Detect which cell encompasses the target text, then output its (X, Y) center coordinate. 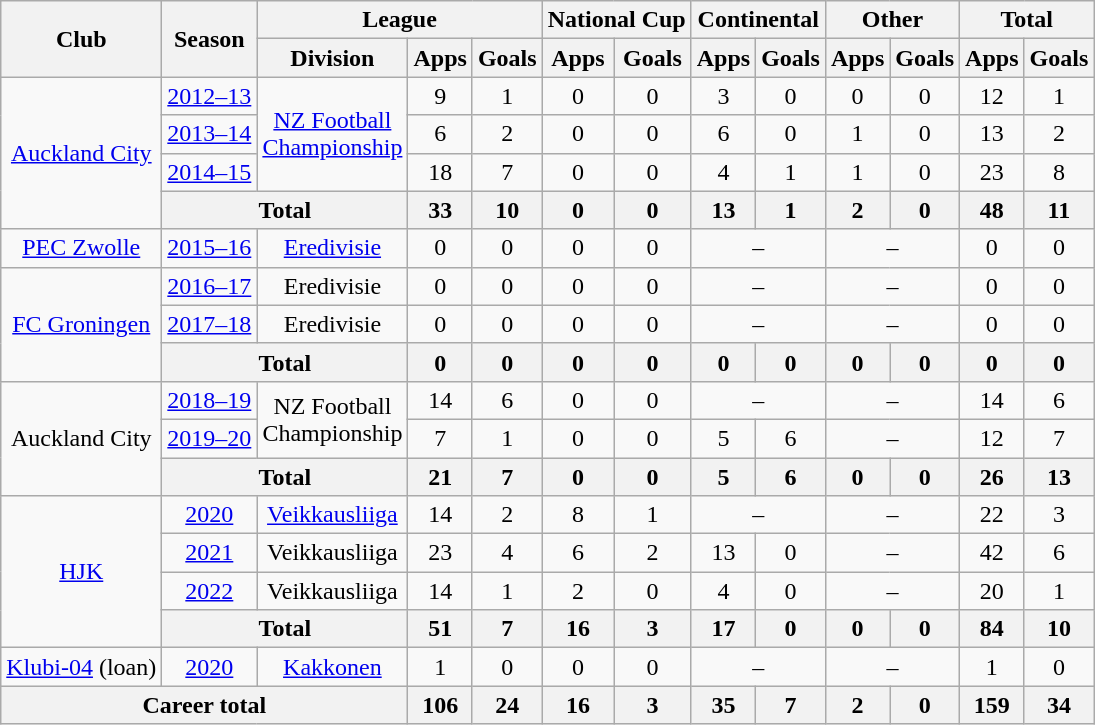
Klubi-04 (loan) (82, 667)
Division (332, 58)
35 (723, 705)
48 (992, 210)
106 (440, 705)
2021 (210, 553)
2022 (210, 591)
Club (82, 39)
11 (1059, 210)
FC Groningen (82, 324)
Continental (758, 20)
51 (440, 629)
2017–18 (210, 324)
National Cup (616, 20)
20 (992, 591)
2014–15 (210, 172)
PEC Zwolle (82, 248)
22 (992, 515)
9 (440, 96)
HJK (82, 572)
84 (992, 629)
21 (440, 477)
2012–13 (210, 96)
2018–19 (210, 400)
2015–16 (210, 248)
159 (992, 705)
42 (992, 553)
Season (210, 39)
League (400, 20)
Other (892, 20)
26 (992, 477)
34 (1059, 705)
Kakkonen (332, 667)
2019–20 (210, 438)
17 (723, 629)
Career total (204, 705)
24 (507, 705)
2016–17 (210, 286)
33 (440, 210)
2013–14 (210, 134)
18 (440, 172)
